Return (x, y) of the center of cell containing provided text 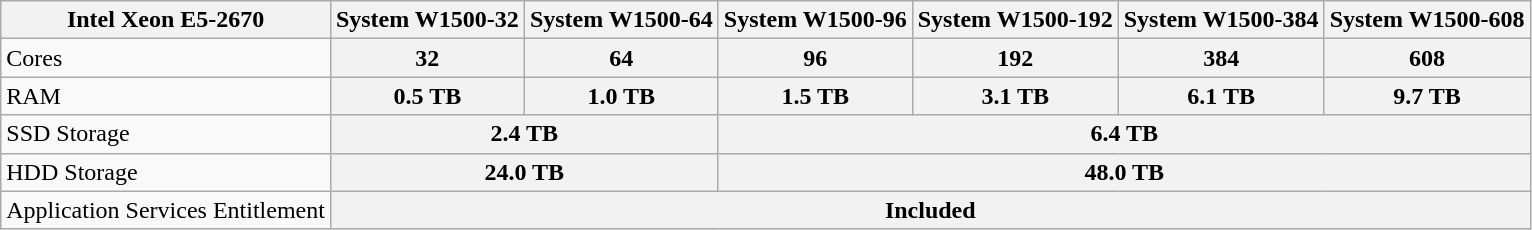
64 (621, 58)
6.4 TB (1124, 134)
0.5 TB (427, 96)
48.0 TB (1124, 172)
384 (1221, 58)
3.1 TB (1015, 96)
System W1500-32 (427, 20)
9.7 TB (1427, 96)
Included (930, 210)
System W1500-192 (1015, 20)
System W1500-96 (815, 20)
96 (815, 58)
192 (1015, 58)
RAM (166, 96)
Application Services Entitlement (166, 210)
32 (427, 58)
System W1500-384 (1221, 20)
HDD Storage (166, 172)
Intel Xeon E5-2670 (166, 20)
24.0 TB (524, 172)
SSD Storage (166, 134)
System W1500-608 (1427, 20)
6.1 TB (1221, 96)
1.0 TB (621, 96)
2.4 TB (524, 134)
System W1500-64 (621, 20)
Cores (166, 58)
1.5 TB (815, 96)
608 (1427, 58)
